Pinpoint the cell where the given text exists, returning its (x, y) midpoint coordinate. 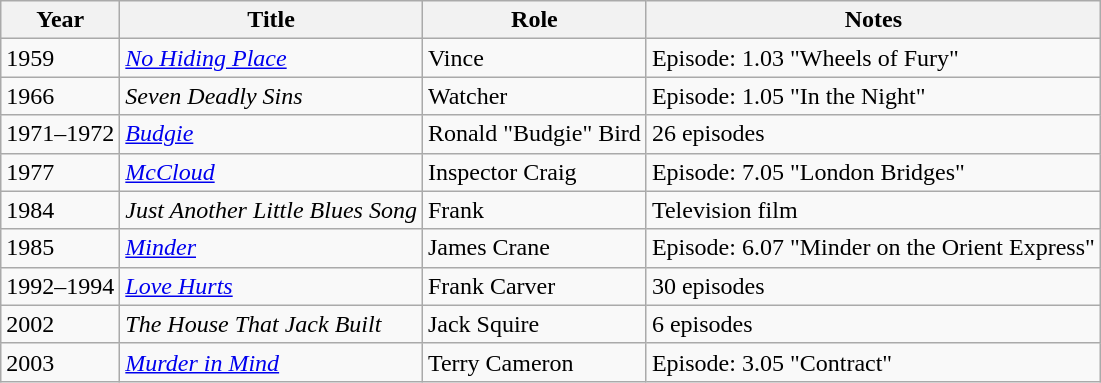
McCloud (272, 172)
Budgie (272, 134)
6 episodes (873, 324)
Episode: 1.03 "Wheels of Fury" (873, 58)
Title (272, 20)
2002 (60, 324)
2003 (60, 362)
1985 (60, 248)
Television film (873, 210)
Just Another Little Blues Song (272, 210)
Jack Squire (534, 324)
1971–1972 (60, 134)
Episode: 1.05 "In the Night" (873, 96)
The House That Jack Built (272, 324)
Frank Carver (534, 286)
Terry Cameron (534, 362)
James Crane (534, 248)
1977 (60, 172)
1966 (60, 96)
1984 (60, 210)
Murder in Mind (272, 362)
Episode: 6.07 "Minder on the Orient Express" (873, 248)
Ronald "Budgie" Bird (534, 134)
Year (60, 20)
Seven Deadly Sins (272, 96)
Frank (534, 210)
30 episodes (873, 286)
Episode: 7.05 "London Bridges" (873, 172)
Notes (873, 20)
Vince (534, 58)
Love Hurts (272, 286)
1992–1994 (60, 286)
Inspector Craig (534, 172)
Role (534, 20)
Minder (272, 248)
26 episodes (873, 134)
Episode: 3.05 "Contract" (873, 362)
No Hiding Place (272, 58)
1959 (60, 58)
Watcher (534, 96)
